Determine the (X, Y) coordinate at the center of the cell enclosing the given text.  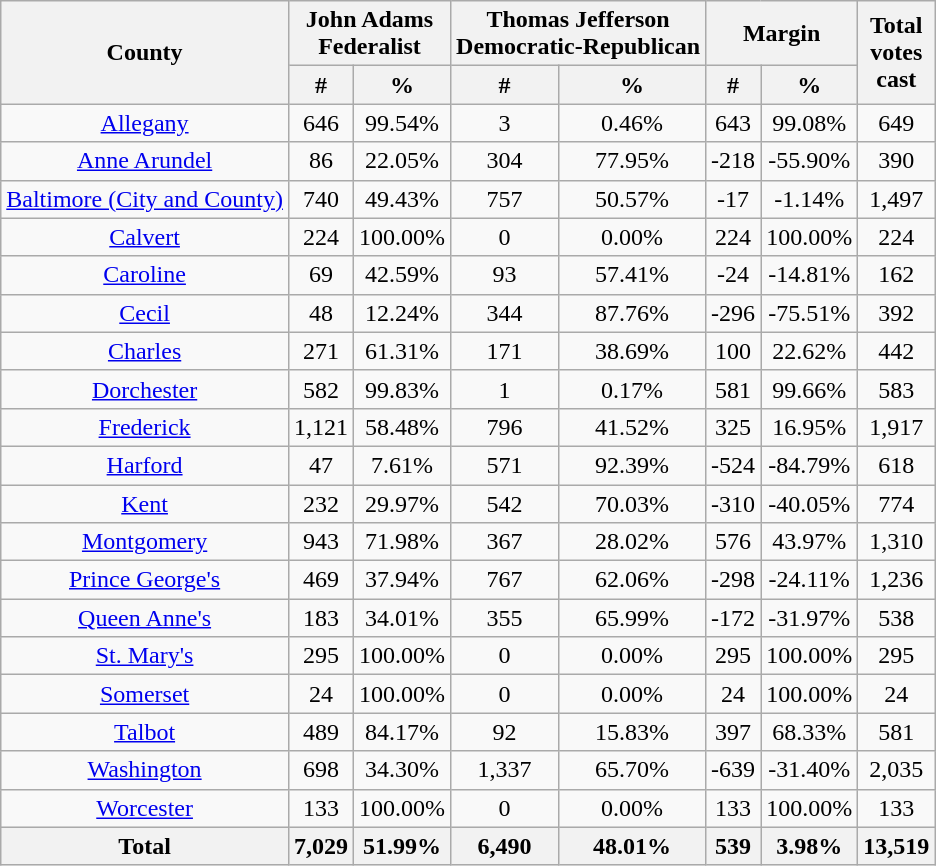
-31.40% (810, 770)
100 (734, 351)
-172 (734, 618)
571 (505, 465)
1,236 (896, 580)
16.95% (810, 427)
-40.05% (810, 503)
698 (320, 770)
34.01% (402, 618)
99.66% (810, 389)
171 (505, 351)
397 (734, 732)
542 (505, 503)
-1.14% (810, 199)
1 (505, 389)
92.39% (632, 465)
48.01% (632, 846)
6,490 (505, 846)
93 (505, 275)
County (145, 52)
57.41% (632, 275)
-639 (734, 770)
538 (896, 618)
Queen Anne's (145, 618)
Totalvotescast (896, 52)
41.52% (632, 427)
71.98% (402, 542)
767 (505, 580)
-31.97% (810, 618)
65.99% (632, 618)
Dorchester (145, 389)
99.83% (402, 389)
1,917 (896, 427)
50.57% (632, 199)
51.99% (402, 846)
162 (896, 275)
1,310 (896, 542)
Talbot (145, 732)
3 (505, 123)
183 (320, 618)
61.31% (402, 351)
442 (896, 351)
-296 (734, 313)
582 (320, 389)
1,121 (320, 427)
-55.90% (810, 161)
43.97% (810, 542)
Thomas JeffersonDemocratic-Republican (578, 34)
7,029 (320, 846)
-24.11% (810, 580)
84.17% (402, 732)
Total (145, 846)
Charles (145, 351)
-524 (734, 465)
325 (734, 427)
65.70% (632, 770)
774 (896, 503)
28.02% (632, 542)
77.95% (632, 161)
943 (320, 542)
618 (896, 465)
Harford (145, 465)
Anne Arundel (145, 161)
1,497 (896, 199)
392 (896, 313)
-24 (734, 275)
367 (505, 542)
Kent (145, 503)
7.61% (402, 465)
68.33% (810, 732)
583 (896, 389)
643 (734, 123)
539 (734, 846)
37.94% (402, 580)
1,337 (505, 770)
St. Mary's (145, 656)
99.54% (402, 123)
576 (734, 542)
Frederick (145, 427)
John AdamsFederalist (369, 34)
649 (896, 123)
-75.51% (810, 313)
99.08% (810, 123)
47 (320, 465)
34.30% (402, 770)
Prince George's (145, 580)
232 (320, 503)
0.17% (632, 389)
740 (320, 199)
48 (320, 313)
304 (505, 161)
49.43% (402, 199)
Margin (782, 34)
Montgomery (145, 542)
38.69% (632, 351)
22.62% (810, 351)
-218 (734, 161)
489 (320, 732)
Somerset (145, 694)
13,519 (896, 846)
22.05% (402, 161)
Worcester (145, 808)
12.24% (402, 313)
69 (320, 275)
58.48% (402, 427)
Cecil (145, 313)
Allegany (145, 123)
86 (320, 161)
469 (320, 580)
87.76% (632, 313)
-84.79% (810, 465)
271 (320, 351)
0.46% (632, 123)
Caroline (145, 275)
Washington (145, 770)
70.03% (632, 503)
-14.81% (810, 275)
355 (505, 618)
92 (505, 732)
Baltimore (City and County) (145, 199)
646 (320, 123)
344 (505, 313)
3.98% (810, 846)
15.83% (632, 732)
Calvert (145, 237)
62.06% (632, 580)
-310 (734, 503)
757 (505, 199)
2,035 (896, 770)
42.59% (402, 275)
29.97% (402, 503)
-298 (734, 580)
796 (505, 427)
-17 (734, 199)
390 (896, 161)
